From the cell containing the given text, extract its center point as (X, Y) coordinate. 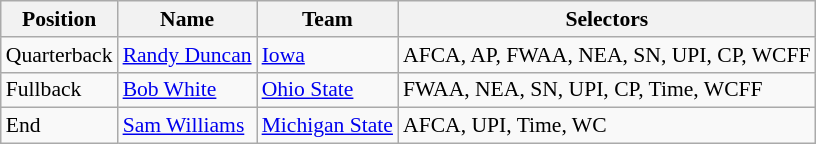
Sam Williams (188, 126)
AFCA, AP, FWAA, NEA, SN, UPI, CP, WCFF (607, 55)
End (60, 126)
Ohio State (328, 90)
AFCA, UPI, Time, WC (607, 126)
Quarterback (60, 55)
Iowa (328, 55)
FWAA, NEA, SN, UPI, CP, Time, WCFF (607, 90)
Bob White (188, 90)
Team (328, 19)
Randy Duncan (188, 55)
Michigan State (328, 126)
Fullback (60, 90)
Selectors (607, 19)
Name (188, 19)
Position (60, 19)
